Pinpoint the cell where the given text exists, returning its [X, Y] midpoint coordinate. 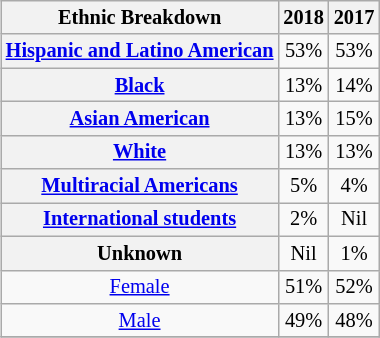
49% [303, 321]
Black [140, 85]
5% [303, 186]
Unknown [140, 253]
Male [140, 321]
Ethnic Breakdown [140, 18]
15% [354, 119]
14% [354, 85]
International students [140, 220]
48% [354, 321]
Multiracial Americans [140, 186]
52% [354, 287]
2018 [303, 18]
2017 [354, 18]
4% [354, 186]
Female [140, 287]
1% [354, 253]
2% [303, 220]
Hispanic and Latino American [140, 51]
51% [303, 287]
Asian American [140, 119]
White [140, 152]
